Return the [x, y] coordinate for the center point of the cell that contains the specified text.  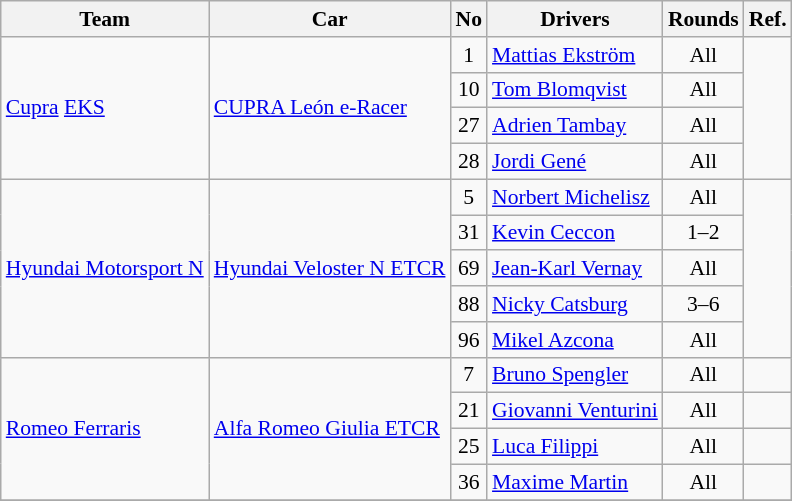
Cupra EKS [105, 108]
Rounds [704, 19]
3–6 [704, 304]
Maxime Martin [575, 482]
Alfa Romeo Giulia ETCR [330, 428]
Mikel Azcona [575, 340]
10 [468, 90]
Tom Blomqvist [575, 90]
Bruno Spengler [575, 375]
Mattias Ekström [575, 55]
Hyundai Veloster N ETCR [330, 268]
36 [468, 482]
CUPRA León e-Racer [330, 108]
96 [468, 340]
Giovanni Venturini [575, 411]
Car [330, 19]
28 [468, 162]
69 [468, 269]
1 [468, 55]
21 [468, 411]
25 [468, 447]
Hyundai Motorsport N [105, 268]
27 [468, 126]
Luca Filippi [575, 447]
Drivers [575, 19]
7 [468, 375]
Team [105, 19]
Ref. [768, 19]
Kevin Ceccon [575, 233]
Jean-Karl Vernay [575, 269]
Nicky Catsburg [575, 304]
Norbert Michelisz [575, 197]
No [468, 19]
31 [468, 233]
Jordi Gené [575, 162]
1–2 [704, 233]
Romeo Ferraris [105, 428]
88 [468, 304]
5 [468, 197]
Adrien Tambay [575, 126]
